Detect which cell encompasses the target text, then output its [x, y] center coordinate. 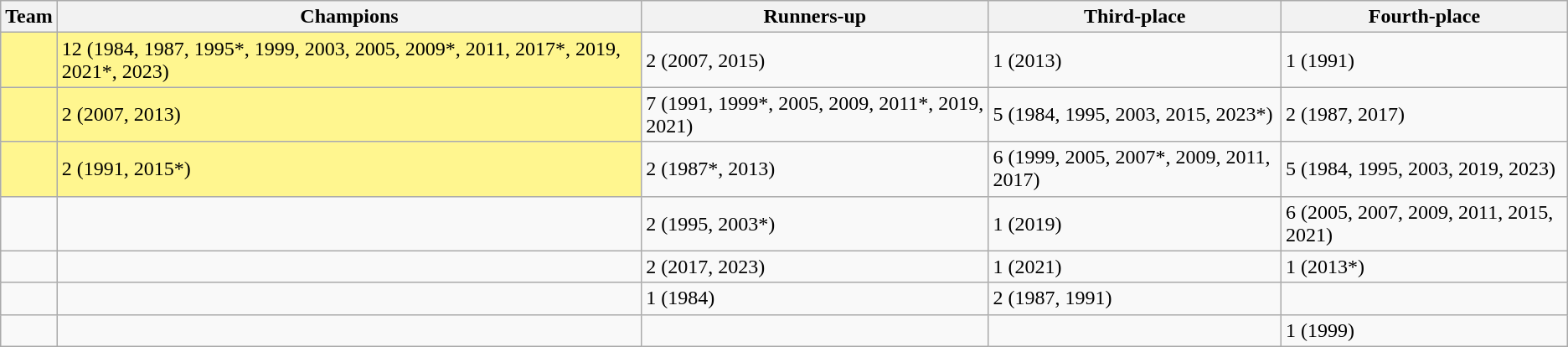
1 (1991) [1425, 60]
2 (2017, 2023) [815, 267]
12 (1984, 1987, 1995*, 1999, 2003, 2005, 2009*, 2011, 2017*, 2019, 2021*, 2023) [348, 60]
7 (1991, 1999*, 2005, 2009, 2011*, 2019, 2021) [815, 114]
2 (1987*, 2013) [815, 169]
Third-place [1135, 17]
1 (1999) [1425, 330]
6 (2005, 2007, 2009, 2011, 2015, 2021) [1425, 223]
Fourth-place [1425, 17]
1 (2019) [1135, 223]
6 (1999, 2005, 2007*, 2009, 2011, 2017) [1135, 169]
1 (2021) [1135, 267]
2 (1991, 2015*) [348, 169]
1 (2013*) [1425, 267]
2 (2007, 2015) [815, 60]
5 (1984, 1995, 2003, 2015, 2023*) [1135, 114]
2 (2007, 2013) [348, 114]
2 (1987, 2017) [1425, 114]
Team [29, 17]
1 (1984) [815, 298]
5 (1984, 1995, 2003, 2019, 2023) [1425, 169]
1 (2013) [1135, 60]
2 (1987, 1991) [1135, 298]
Runners-up [815, 17]
Champions [348, 17]
2 (1995, 2003*) [815, 223]
